Locate the cell with the specified text and output its [x, y] center coordinate. 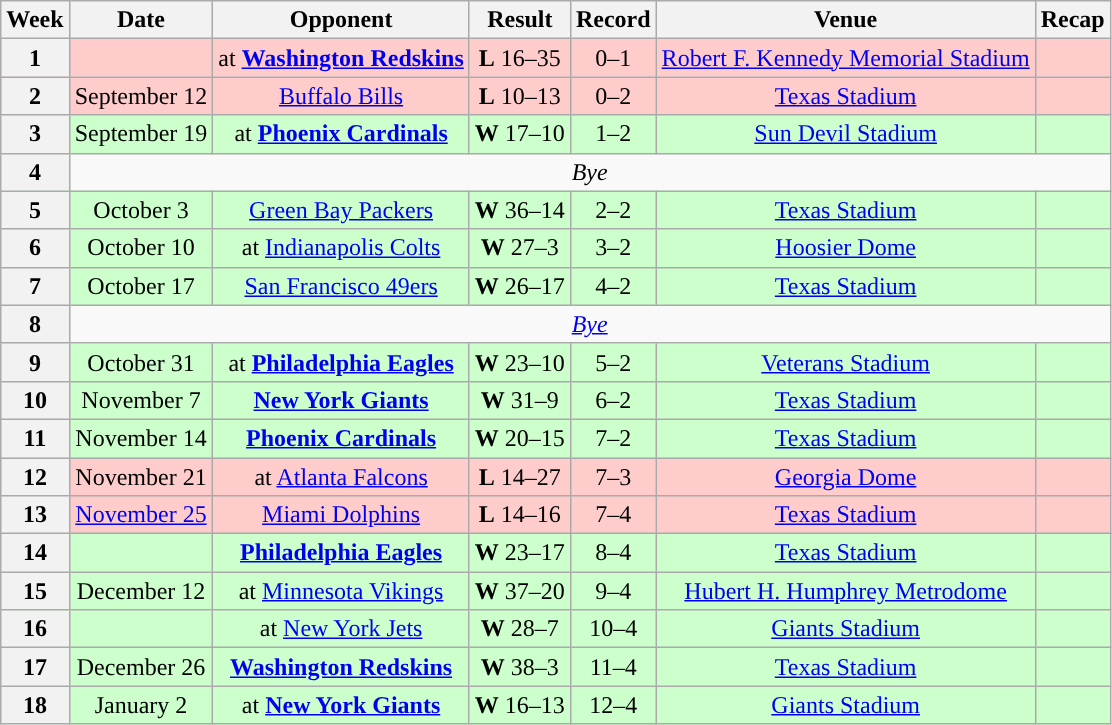
13 [35, 515]
San Francisco 49ers [341, 286]
W 37–20 [520, 591]
3 [35, 134]
W 23–10 [520, 362]
Veterans Stadium [846, 362]
October 10 [141, 248]
at Minnesota Vikings [341, 591]
W 28–7 [520, 629]
Venue [846, 20]
1–2 [613, 134]
W 23–17 [520, 553]
New York Giants [341, 400]
at New York Jets [341, 629]
W 38–3 [520, 667]
at Philadelphia Eagles [341, 362]
16 [35, 629]
at Atlanta Falcons [341, 477]
Philadelphia Eagles [341, 553]
September 12 [141, 96]
November 14 [141, 438]
Georgia Dome [846, 477]
L 16–35 [520, 58]
9–4 [613, 591]
Washington Redskins [341, 667]
Week [35, 20]
Record [613, 20]
11–4 [613, 667]
12–4 [613, 705]
at Phoenix Cardinals [341, 134]
Hubert H. Humphrey Metrodome [846, 591]
Sun Devil Stadium [846, 134]
6–2 [613, 400]
October 31 [141, 362]
Miami Dolphins [341, 515]
4 [35, 172]
at New York Giants [341, 705]
W 36–14 [520, 210]
Hoosier Dome [846, 248]
1 [35, 58]
7–2 [613, 438]
17 [35, 667]
Green Bay Packers [341, 210]
18 [35, 705]
October 3 [141, 210]
8–4 [613, 553]
Date [141, 20]
October 17 [141, 286]
Recap [1072, 20]
December 12 [141, 591]
7–4 [613, 515]
W 27–3 [520, 248]
11 [35, 438]
L 14–16 [520, 515]
W 16–13 [520, 705]
at Washington Redskins [341, 58]
3–2 [613, 248]
15 [35, 591]
at Indianapolis Colts [341, 248]
September 19 [141, 134]
Result [520, 20]
9 [35, 362]
2–2 [613, 210]
5–2 [613, 362]
6 [35, 248]
Buffalo Bills [341, 96]
7 [35, 286]
7–3 [613, 477]
January 2 [141, 705]
10 [35, 400]
0–2 [613, 96]
8 [35, 324]
4–2 [613, 286]
10–4 [613, 629]
November 7 [141, 400]
2 [35, 96]
W 31–9 [520, 400]
Robert F. Kennedy Memorial Stadium [846, 58]
November 25 [141, 515]
12 [35, 477]
W 17–10 [520, 134]
L 14–27 [520, 477]
14 [35, 553]
December 26 [141, 667]
L 10–13 [520, 96]
W 26–17 [520, 286]
Phoenix Cardinals [341, 438]
0–1 [613, 58]
Opponent [341, 20]
5 [35, 210]
W 20–15 [520, 438]
November 21 [141, 477]
